Return [X, Y] of the center of cell containing provided text 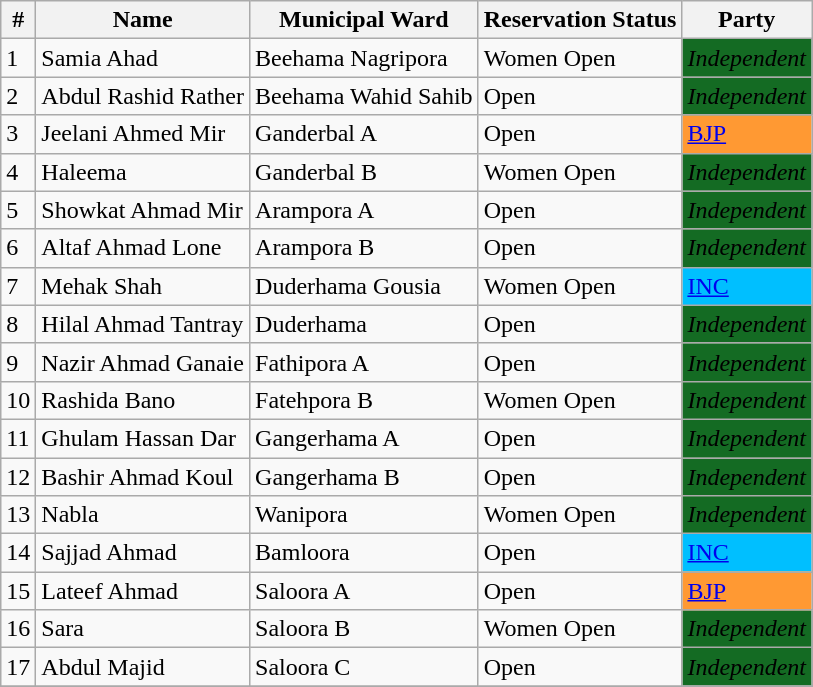
1 [18, 58]
Arampora B [364, 248]
6 [18, 248]
Arampora A [364, 210]
Samia Ahad [143, 58]
10 [18, 400]
Sajjad Ahmad [143, 553]
Hilal Ahmad Tantray [143, 324]
Duderhama [364, 324]
Bashir Ahmad Koul [143, 477]
8 [18, 324]
Duderhama Gousia [364, 286]
Name [143, 20]
Abdul Rashid Rather [143, 96]
Jeelani Ahmed Mir [143, 134]
Ghulam Hassan Dar [143, 438]
Bamloora [364, 553]
# [18, 20]
Gangerhama B [364, 477]
5 [18, 210]
Party [747, 20]
Reservation Status [580, 20]
Abdul Majid [143, 667]
9 [18, 362]
Gangerhama A [364, 438]
Ganderbal A [364, 134]
Sara [143, 629]
Saloora B [364, 629]
Beehama Wahid Sahib [364, 96]
3 [18, 134]
7 [18, 286]
Municipal Ward [364, 20]
Fathipora A [364, 362]
14 [18, 553]
Lateef Ahmad [143, 591]
11 [18, 438]
Rashida Bano [143, 400]
Altaf Ahmad Lone [143, 248]
Fatehpora B [364, 400]
Wanipora [364, 515]
Mehak Shah [143, 286]
17 [18, 667]
13 [18, 515]
Ganderbal B [364, 172]
2 [18, 96]
Nazir Ahmad Ganaie [143, 362]
12 [18, 477]
Beehama Nagripora [364, 58]
Saloora C [364, 667]
Nabla [143, 515]
Haleema [143, 172]
16 [18, 629]
Saloora A [364, 591]
Showkat Ahmad Mir [143, 210]
4 [18, 172]
15 [18, 591]
